Detect which cell encompasses the target text, then output its (X, Y) center coordinate. 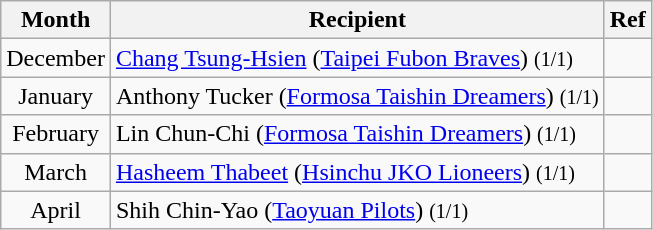
April (56, 210)
March (56, 172)
Recipient (357, 20)
January (56, 96)
December (56, 58)
Shih Chin-Yao (Taoyuan Pilots) (1/1) (357, 210)
Lin Chun-Chi (Formosa Taishin Dreamers) (1/1) (357, 134)
Ref (628, 20)
February (56, 134)
Hasheem Thabeet (Hsinchu JKO Lioneers) (1/1) (357, 172)
Chang Tsung-Hsien (Taipei Fubon Braves) (1/1) (357, 58)
Anthony Tucker (Formosa Taishin Dreamers) (1/1) (357, 96)
Month (56, 20)
